Find where the given text appears and provide that cell's center as (x, y) coordinate. 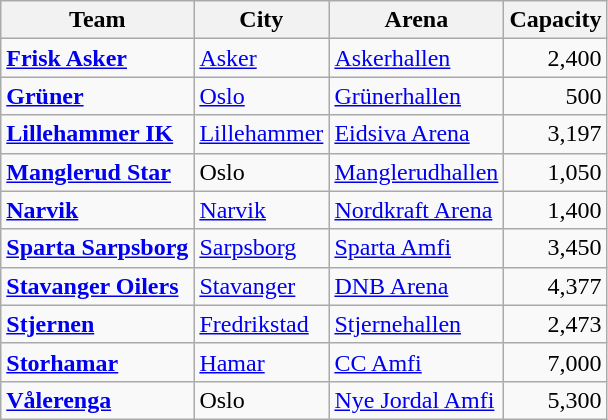
3,450 (556, 248)
Grüner (98, 96)
500 (556, 96)
Capacity (556, 20)
DNB Arena (416, 286)
Asker (262, 58)
Arena (416, 20)
1,050 (556, 172)
7,000 (556, 362)
Nye Jordal Amfi (416, 400)
Askerhallen (416, 58)
Vålerenga (98, 400)
Manglerudhallen (416, 172)
Team (98, 20)
Sparta Sarpsborg (98, 248)
Lillehammer IK (98, 134)
Sarpsborg (262, 248)
3,197 (556, 134)
4,377 (556, 286)
Sparta Amfi (416, 248)
City (262, 20)
5,300 (556, 400)
Stjernehallen (416, 324)
Stavanger (262, 286)
2,400 (556, 58)
Storhamar (98, 362)
Frisk Asker (98, 58)
2,473 (556, 324)
Manglerud Star (98, 172)
Stjernen (98, 324)
Grünerhallen (416, 96)
CC Amfi (416, 362)
Lillehammer (262, 134)
Nordkraft Arena (416, 210)
1,400 (556, 210)
Stavanger Oilers (98, 286)
Eidsiva Arena (416, 134)
Fredrikstad (262, 324)
Hamar (262, 362)
